Return (X, Y) of the center of cell containing provided text 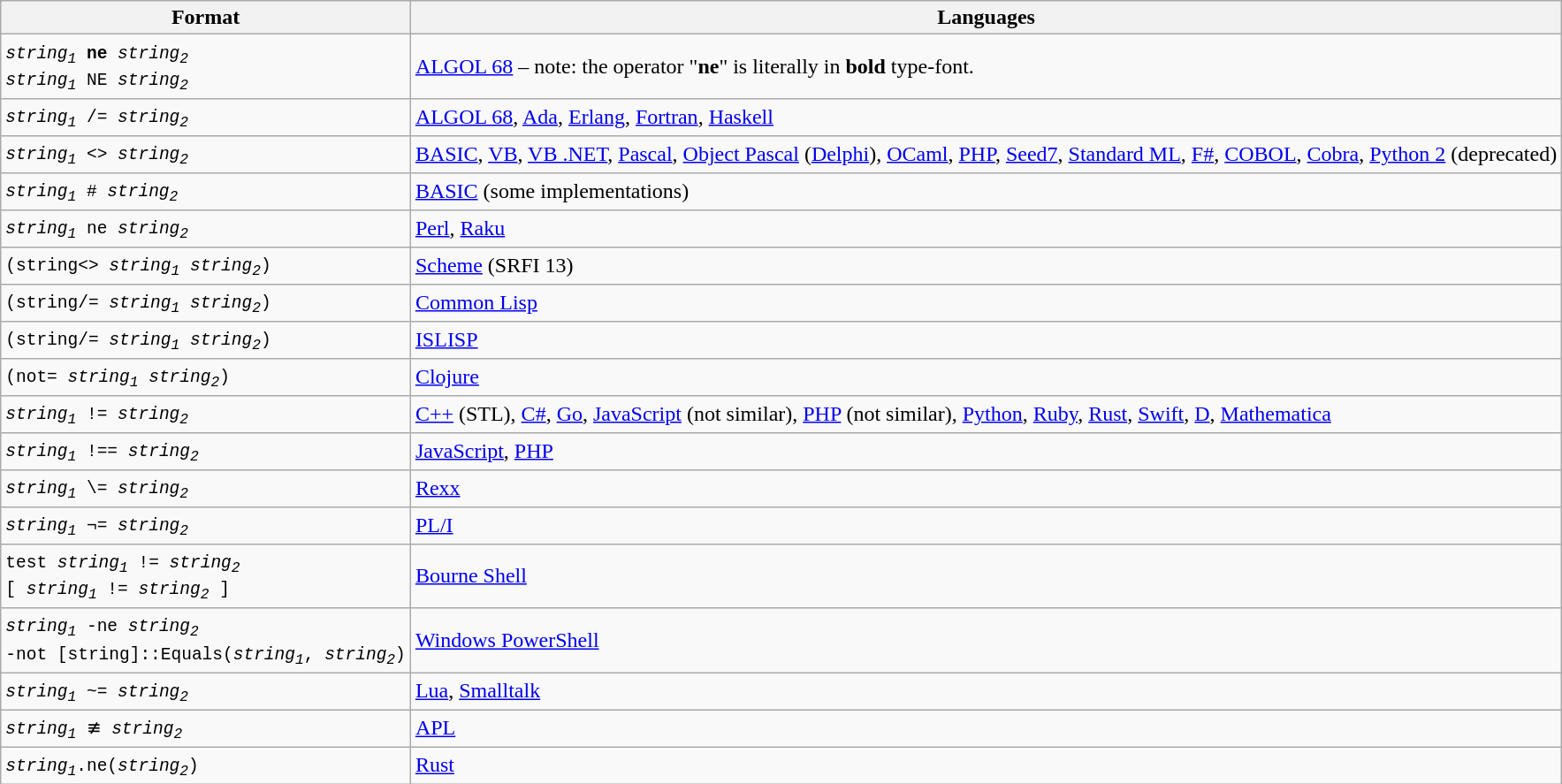
string1 ≢ string2 (206, 728)
APL (986, 728)
JavaScript, PHP (986, 451)
BASIC (some implementations) (986, 192)
PL/I (986, 525)
Scheme (SRFI 13) (986, 265)
Common Lisp (986, 302)
string1.ne(string2) (206, 765)
Perl, Raku (986, 229)
ISLISP (986, 339)
ALGOL 68 – note: the operator "ne" is literally in bold type-font. (986, 67)
Lua, Smalltalk (986, 691)
Bourne Shell (986, 576)
string1 ne string2 (206, 229)
string1 ~= string2 (206, 691)
Format (206, 18)
test string1 != string2[ string1 != string2 ] (206, 576)
BASIC, VB, VB .NET, Pascal, Object Pascal (Delphi), OCaml, PHP, Seed7, Standard ML, F#, COBOL, Cobra, Python 2 (deprecated) (986, 155)
Clojure (986, 377)
Languages (986, 18)
string1 \= string2 (206, 488)
string1 ne string2string1 NE string2 (206, 67)
C++ (STL), C#, Go, JavaScript (not similar), PHP (not similar), Python, Ruby, Rust, Swift, D, Mathematica (986, 414)
string1 !== string2 (206, 451)
string1 /= string2 (206, 118)
string1 -ne string2-not [string]::Equals(string1, string2) (206, 640)
(string<> string1 string2) (206, 265)
Rust (986, 765)
string1 != string2 (206, 414)
(not= string1 string2) (206, 377)
string1 <> string2 (206, 155)
Rexx (986, 488)
ALGOL 68, Ada, Erlang, Fortran, Haskell (986, 118)
string1 ¬= string2 (206, 525)
string1 # string2 (206, 192)
Windows PowerShell (986, 640)
